Extract the [x, y] coordinate from the center of the cell holding the provided text.  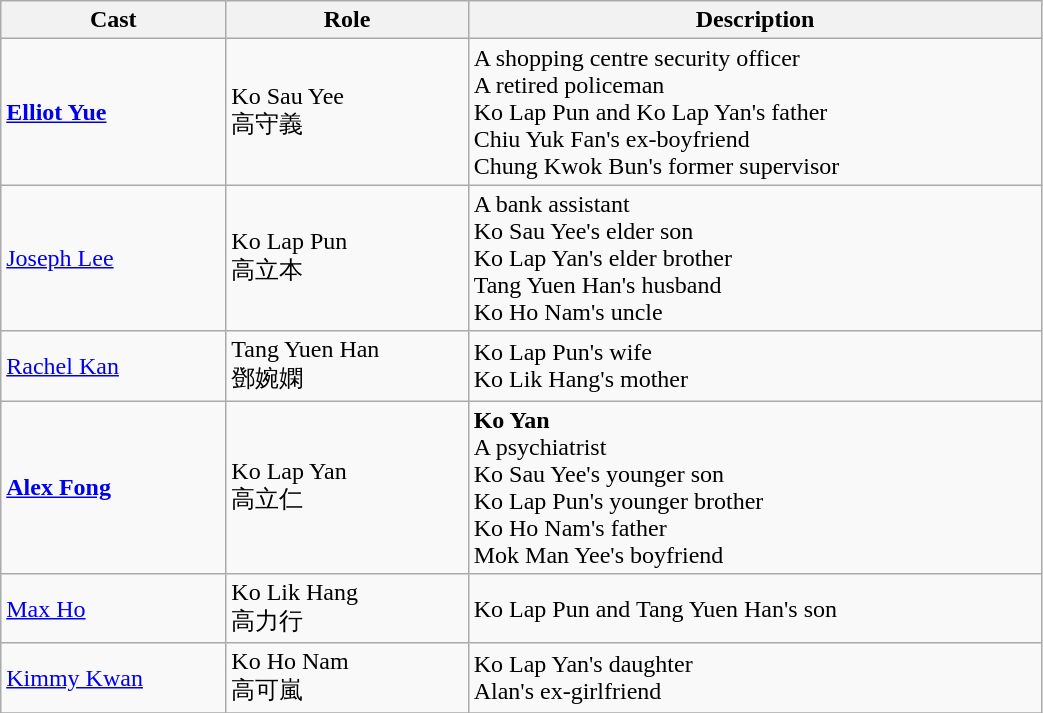
Kimmy Kwan [114, 678]
Ko Lap Pun and Tang Yuen Han's son [755, 609]
A bank assistantKo Sau Yee's elder sonKo Lap Yan's elder brotherTang Yuen Han's husbandKo Ho Nam's uncle [755, 258]
Ko Sau Yee 高守義 [347, 112]
Ko Lik Hang高力行 [347, 609]
Rachel Kan [114, 366]
Max Ho [114, 609]
Ko Lap Yan's daughterAlan's ex-girlfriend [755, 678]
Alex Fong [114, 486]
Ko YanA psychiatristKo Sau Yee's younger sonKo Lap Pun's younger brotherKo Ho Nam's fatherMok Man Yee's boyfriend [755, 486]
A shopping centre security officerA retired policemanKo Lap Pun and Ko Lap Yan's fatherChiu Yuk Fan's ex-boyfriendChung Kwok Bun's former supervisor [755, 112]
Ko Lap Pun's wifeKo Lik Hang's mother [755, 366]
Ko Ho Nam高可嵐 [347, 678]
Joseph Lee [114, 258]
Elliot Yue [114, 112]
Cast [114, 20]
Role [347, 20]
Tang Yuen Han鄧婉嫻 [347, 366]
Description [755, 20]
Ko Lap Pun高立本 [347, 258]
Ko Lap Yan 高立仁 [347, 486]
